Locate the cell with the specified text and output its [X, Y] center coordinate. 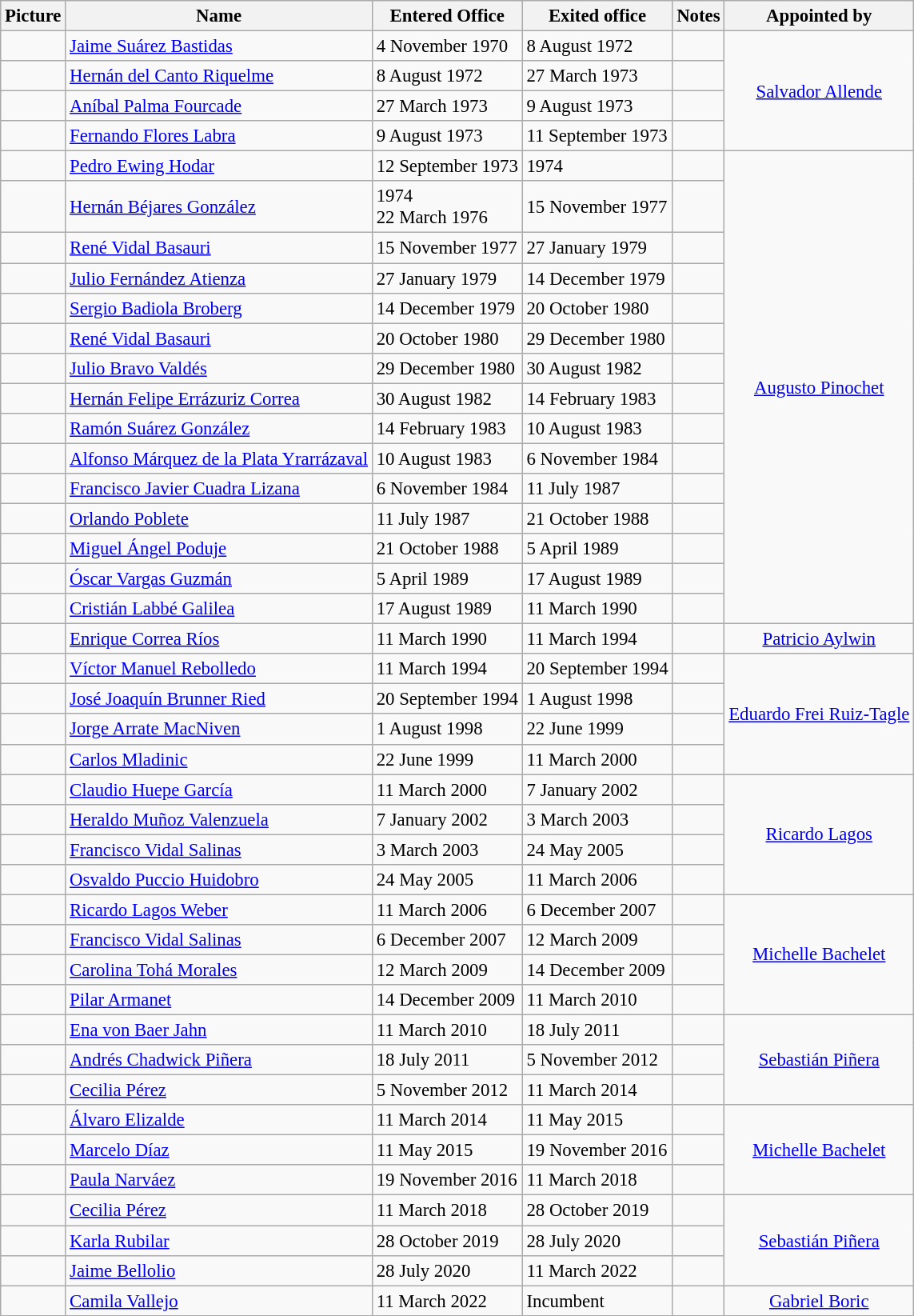
Alfonso Márquez de la Plata Yrarrázaval [219, 458]
Álvaro Elizalde [219, 1120]
Paula Narváez [219, 1180]
Julio Bravo Valdés [219, 368]
Picture [34, 16]
Camila Vallejo [219, 1301]
Hernán Felipe Errázuriz Correa [219, 398]
Name [219, 16]
Heraldo Muñoz Valenzuela [219, 819]
Salvador Allende [819, 91]
Ricardo Lagos [819, 834]
Augusto Pinochet [819, 387]
Miguel Ángel Poduje [219, 549]
Exited office [597, 16]
197422 March 1976 [447, 206]
Appointed by [819, 16]
Notes [699, 16]
Julio Fernández Atienza [219, 278]
Jaime Suárez Bastidas [219, 46]
4 November 1970 [447, 46]
Carolina Tohá Morales [219, 970]
Orlando Poblete [219, 518]
11 September 1973 [597, 136]
José Joaquín Brunner Ried [219, 699]
Carlos Mladinic [219, 759]
Ricardo Lagos Weber [219, 910]
Francisco Javier Cuadra Lizana [219, 489]
Jaime Bellolio [219, 1270]
Óscar Vargas Guzmán [219, 579]
Claudio Huepe García [219, 790]
Hernán del Canto Riquelme [219, 76]
Patricio Aylwin [819, 639]
Incumbent [597, 1301]
Eduardo Frei Ruiz-Tagle [819, 714]
Víctor Manuel Rebolledo [219, 669]
Hernán Béjares González [219, 206]
Fernando Flores Labra [219, 136]
Karla Rubilar [219, 1241]
12 September 1973 [447, 166]
Sergio Badiola Broberg [219, 308]
Jorge Arrate MacNiven [219, 730]
Ramón Suárez González [219, 429]
Pedro Ewing Hodar [219, 166]
Ena von Baer Jahn [219, 1030]
Andrés Chadwick Piñera [219, 1060]
Osvaldo Puccio Huidobro [219, 880]
1974 [597, 166]
Marcelo Díaz [219, 1150]
Cristián Labbé Galilea [219, 609]
Entered Office [447, 16]
Pilar Armanet [219, 1000]
Enrique Correa Ríos [219, 639]
Aníbal Palma Fourcade [219, 106]
Gabriel Boric [819, 1301]
